Search for the cell housing the specified text and yield its [X, Y] center coordinate. 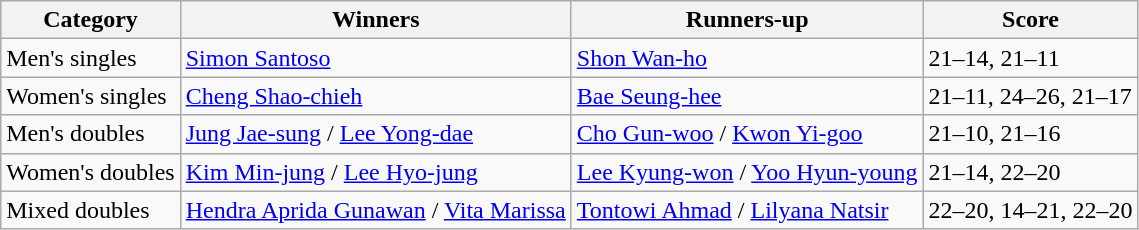
21–14, 22–20 [1030, 172]
Winners [376, 20]
Men's doubles [90, 134]
Runners-up [747, 20]
Lee Kyung-won / Yoo Hyun-young [747, 172]
Hendra Aprida Gunawan / Vita Marissa [376, 210]
Women's singles [90, 96]
Kim Min-jung / Lee Hyo-jung [376, 172]
Score [1030, 20]
21–10, 21–16 [1030, 134]
21–11, 24–26, 21–17 [1030, 96]
Bae Seung-hee [747, 96]
Men's singles [90, 58]
Shon Wan-ho [747, 58]
Cheng Shao-chieh [376, 96]
Cho Gun-woo / Kwon Yi-goo [747, 134]
Jung Jae-sung / Lee Yong-dae [376, 134]
Tontowi Ahmad / Lilyana Natsir [747, 210]
Women's doubles [90, 172]
22–20, 14–21, 22–20 [1030, 210]
Category [90, 20]
21–14, 21–11 [1030, 58]
Simon Santoso [376, 58]
Mixed doubles [90, 210]
